Locate the cell with the specified text and output its [X, Y] center coordinate. 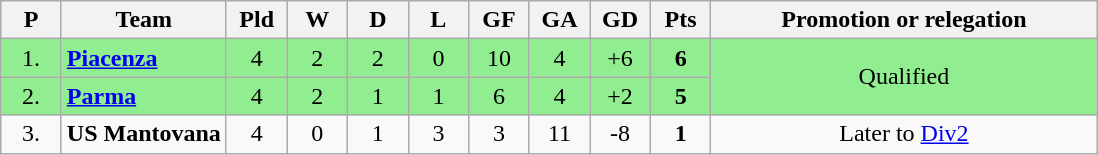
Piacenza [144, 58]
L [438, 20]
Pld [256, 20]
+2 [620, 96]
3. [32, 134]
GD [620, 20]
Team [144, 20]
1. [32, 58]
W [318, 20]
2. [32, 96]
-8 [620, 134]
10 [500, 58]
Promotion or relegation [904, 20]
+6 [620, 58]
P [32, 20]
5 [680, 96]
Qualified [904, 77]
GF [500, 20]
11 [560, 134]
D [378, 20]
Pts [680, 20]
GA [560, 20]
Later to Div2 [904, 134]
US Mantovana [144, 134]
Parma [144, 96]
